Search for the cell housing the specified text and yield its [x, y] center coordinate. 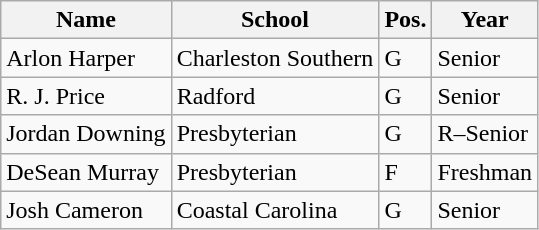
Arlon Harper [86, 58]
R. J. Price [86, 96]
Radford [275, 96]
Jordan Downing [86, 134]
Josh Cameron [86, 210]
Charleston Southern [275, 58]
Coastal Carolina [275, 210]
R–Senior [485, 134]
School [275, 20]
F [406, 172]
Name [86, 20]
Freshman [485, 172]
Pos. [406, 20]
DeSean Murray [86, 172]
Year [485, 20]
